Determine the (x, y) coordinate at the center of the cell enclosing the given text.  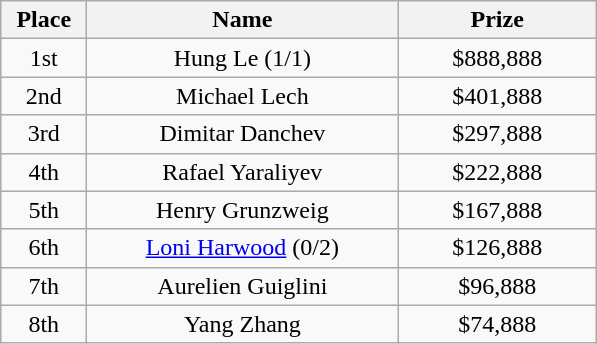
6th (44, 248)
Hung Le (1/1) (242, 58)
Yang Zhang (242, 324)
$74,888 (498, 324)
1st (44, 58)
$126,888 (498, 248)
Michael Lech (242, 96)
2nd (44, 96)
Rafael Yaraliyev (242, 172)
Place (44, 20)
$401,888 (498, 96)
Henry Grunzweig (242, 210)
Dimitar Danchev (242, 134)
Prize (498, 20)
$297,888 (498, 134)
$96,888 (498, 286)
Name (242, 20)
5th (44, 210)
Loni Harwood (0/2) (242, 248)
$888,888 (498, 58)
$167,888 (498, 210)
7th (44, 286)
8th (44, 324)
$222,888 (498, 172)
3rd (44, 134)
Aurelien Guiglini (242, 286)
4th (44, 172)
